Find where the given text appears and provide that cell's center as (X, Y) coordinate. 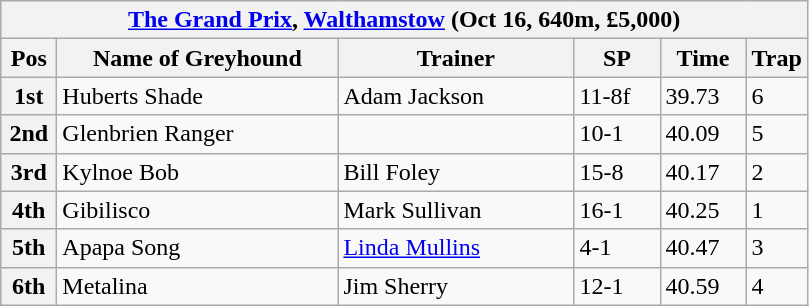
Trap (776, 58)
12-1 (617, 286)
Name of Greyhound (198, 58)
6th (29, 286)
40.17 (703, 172)
1st (29, 96)
5th (29, 248)
4-1 (617, 248)
Huberts Shade (198, 96)
Metalina (198, 286)
5 (776, 134)
Adam Jackson (456, 96)
39.73 (703, 96)
40.25 (703, 210)
Kylnoe Bob (198, 172)
40.09 (703, 134)
Pos (29, 58)
Glenbrien Ranger (198, 134)
4 (776, 286)
11-8f (617, 96)
Linda Mullins (456, 248)
Gibilisco (198, 210)
4th (29, 210)
3 (776, 248)
40.47 (703, 248)
40.59 (703, 286)
Apapa Song (198, 248)
Jim Sherry (456, 286)
Time (703, 58)
16-1 (617, 210)
3rd (29, 172)
1 (776, 210)
2 (776, 172)
Mark Sullivan (456, 210)
15-8 (617, 172)
Trainer (456, 58)
SP (617, 58)
6 (776, 96)
2nd (29, 134)
The Grand Prix, Walthamstow (Oct 16, 640m, £5,000) (404, 20)
Bill Foley (456, 172)
10-1 (617, 134)
